Locate the cell with the specified text and output its [X, Y] center coordinate. 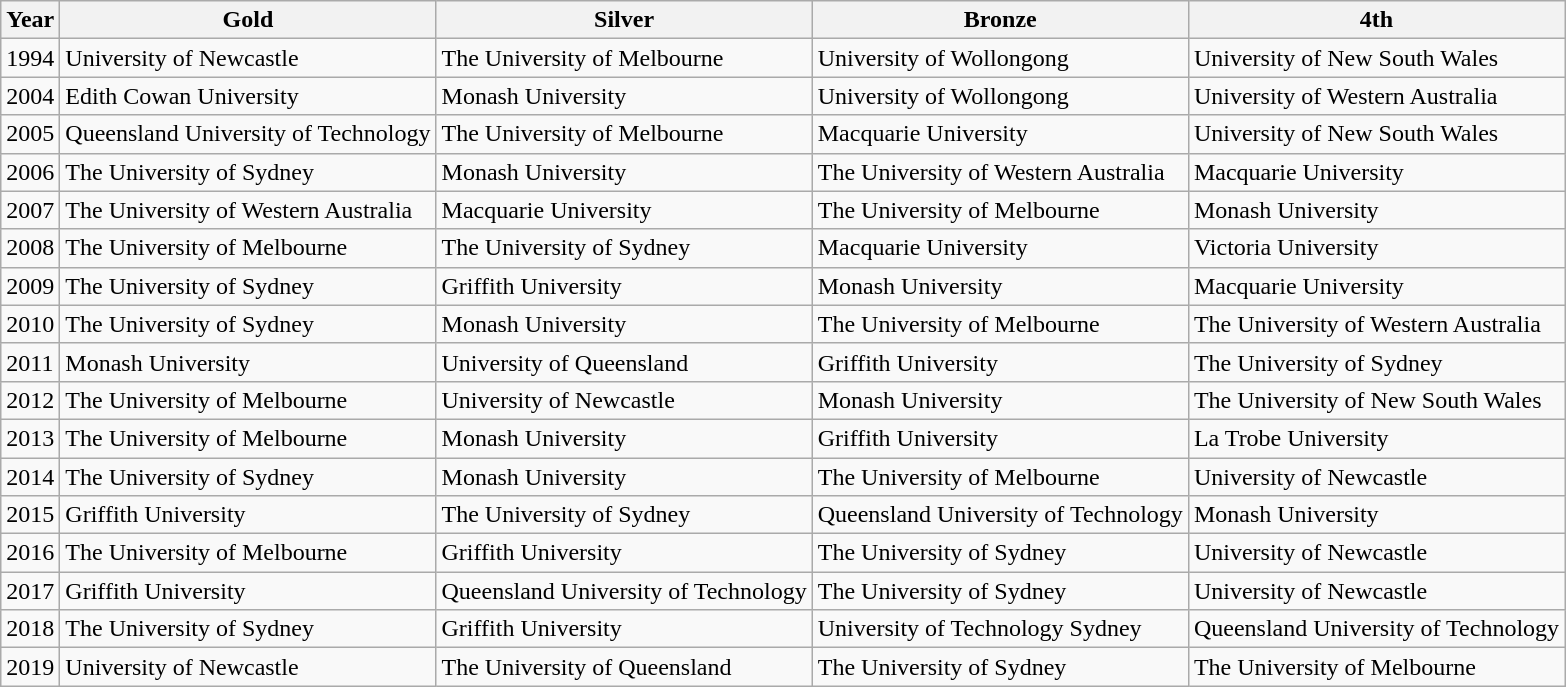
Edith Cowan University [248, 96]
2008 [30, 248]
The University of Queensland [624, 667]
2014 [30, 477]
Year [30, 20]
Silver [624, 20]
2010 [30, 324]
2006 [30, 172]
University of Western Australia [1376, 96]
2013 [30, 438]
2005 [30, 134]
2004 [30, 96]
2016 [30, 553]
2012 [30, 400]
2009 [30, 286]
2018 [30, 629]
2007 [30, 210]
University of Queensland [624, 362]
1994 [30, 58]
La Trobe University [1376, 438]
The University of New South Wales [1376, 400]
4th [1376, 20]
University of Technology Sydney [1000, 629]
Bronze [1000, 20]
Gold [248, 20]
2015 [30, 515]
2011 [30, 362]
Victoria University [1376, 248]
2017 [30, 591]
2019 [30, 667]
